For the text-containing cell, return its midpoint in (x, y) coordinate format. 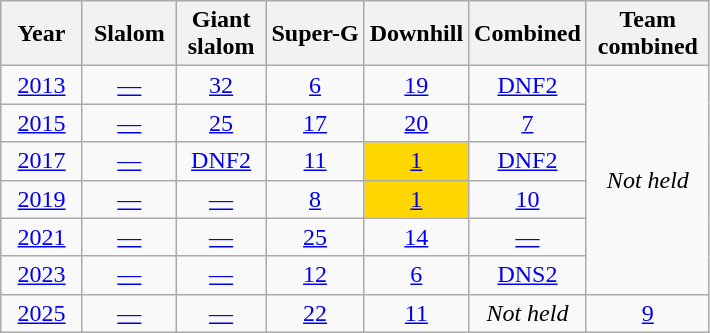
2017 (42, 161)
9 (648, 313)
8 (315, 199)
2019 (42, 199)
2023 (42, 275)
2015 (42, 123)
Giant slalom (221, 34)
12 (315, 275)
17 (315, 123)
2021 (42, 237)
Combined (528, 34)
Super-G (315, 34)
14 (416, 237)
Downhill (416, 34)
Team combined (648, 34)
Year (42, 34)
7 (528, 123)
10 (528, 199)
Slalom (129, 34)
2013 (42, 85)
32 (221, 85)
2025 (42, 313)
20 (416, 123)
DNS2 (528, 275)
22 (315, 313)
19 (416, 85)
